Detect which cell encompasses the target text, then output its [X, Y] center coordinate. 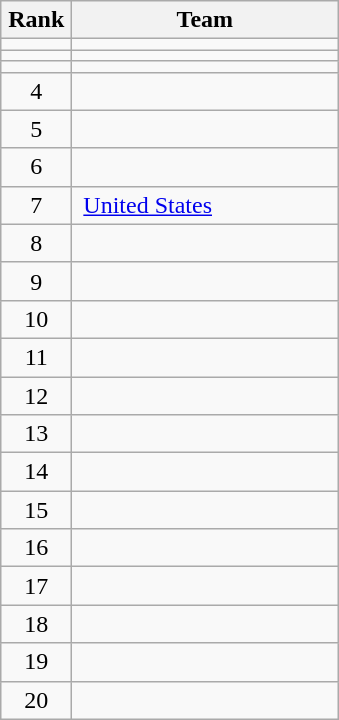
Rank [36, 20]
17 [36, 586]
9 [36, 281]
6 [36, 167]
14 [36, 472]
13 [36, 434]
United States [205, 205]
7 [36, 205]
15 [36, 510]
19 [36, 662]
10 [36, 319]
8 [36, 243]
20 [36, 700]
Team [205, 20]
16 [36, 548]
18 [36, 624]
4 [36, 91]
11 [36, 357]
12 [36, 395]
5 [36, 129]
